Locate the cell with the specified text and output its [x, y] center coordinate. 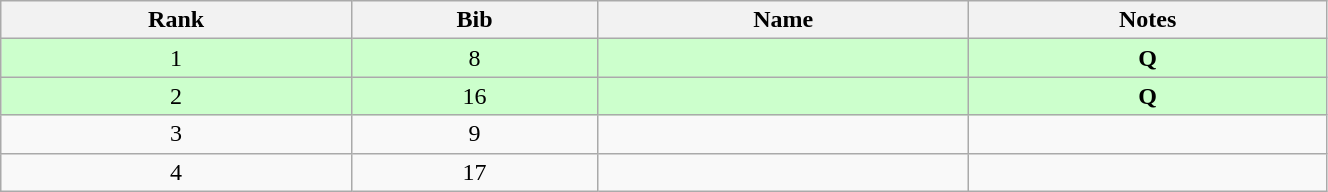
17 [474, 172]
3 [176, 134]
Bib [474, 20]
9 [474, 134]
1 [176, 58]
Notes [1148, 20]
8 [474, 58]
Rank [176, 20]
16 [474, 96]
2 [176, 96]
4 [176, 172]
Name [784, 20]
